For the text-containing cell, return its midpoint in [x, y] coordinate format. 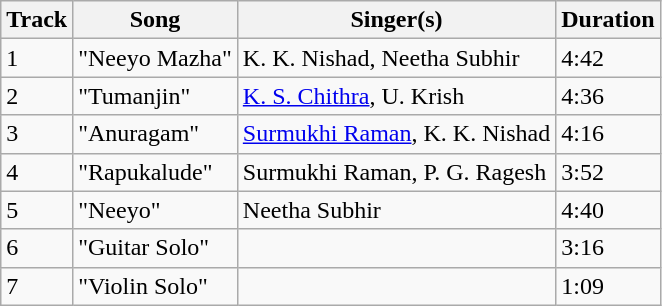
Song [156, 20]
7 [37, 286]
"Anuragam" [156, 134]
K. S. Chithra, U. Krish [396, 96]
3:52 [608, 172]
Surmukhi Raman, K. K. Nishad [396, 134]
4:40 [608, 210]
5 [37, 210]
Neetha Subhir [396, 210]
"Neeyo Mazha" [156, 58]
"Guitar Solo" [156, 248]
4:36 [608, 96]
Singer(s) [396, 20]
3:16 [608, 248]
K. K. Nishad, Neetha Subhir [396, 58]
"Neeyo" [156, 210]
"Violin Solo" [156, 286]
6 [37, 248]
4:42 [608, 58]
4:16 [608, 134]
Track [37, 20]
3 [37, 134]
"Rapukalude" [156, 172]
2 [37, 96]
1:09 [608, 286]
Surmukhi Raman, P. G. Ragesh [396, 172]
4 [37, 172]
1 [37, 58]
Duration [608, 20]
"Tumanjin" [156, 96]
